Return (x, y) of the center of cell containing provided text 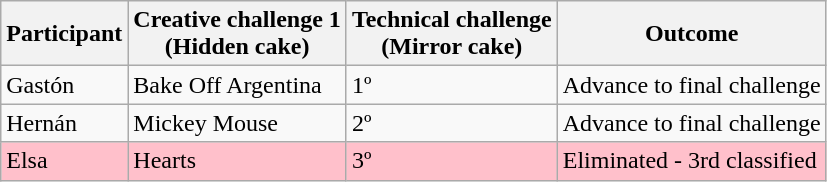
Hernán (64, 123)
Bake Off Argentina (238, 85)
Participant (64, 34)
Outcome (692, 34)
1º (452, 85)
Creative challenge 1(Hidden cake) (238, 34)
2º (452, 123)
Technical challenge(Mirror cake) (452, 34)
Elsa (64, 161)
Mickey Mouse (238, 123)
Eliminated - 3rd classified (692, 161)
Gastón (64, 85)
Hearts (238, 161)
3º (452, 161)
